Return [X, Y] of the center of cell containing provided text 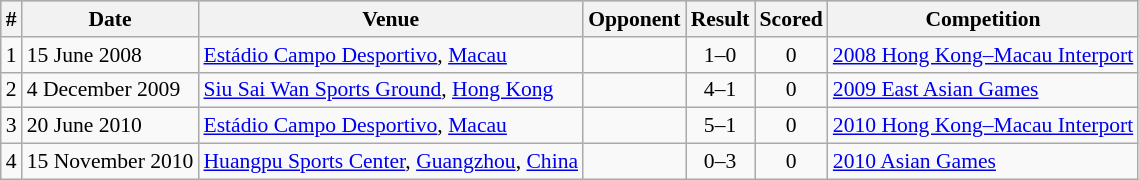
1 [12, 55]
2 [12, 90]
4 December 2009 [110, 90]
15 November 2010 [110, 162]
Siu Sai Wan Sports Ground, Hong Kong [390, 90]
Opponent [634, 19]
5–1 [720, 126]
4–1 [720, 90]
# [12, 19]
4 [12, 162]
2010 Hong Kong–Macau Interport [983, 126]
Venue [390, 19]
0–3 [720, 162]
Huangpu Sports Center, Guangzhou, China [390, 162]
15 June 2008 [110, 55]
3 [12, 126]
2009 East Asian Games [983, 90]
1–0 [720, 55]
20 June 2010 [110, 126]
Scored [790, 19]
Result [720, 19]
2008 Hong Kong–Macau Interport [983, 55]
Date [110, 19]
2010 Asian Games [983, 162]
Competition [983, 19]
